From the cell containing the given text, extract its center point as [X, Y] coordinate. 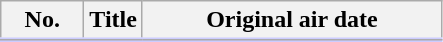
No. [42, 21]
Original air date [292, 21]
Title [114, 21]
